Provide the [x, y] coordinate of the cell's center where the given text is located.  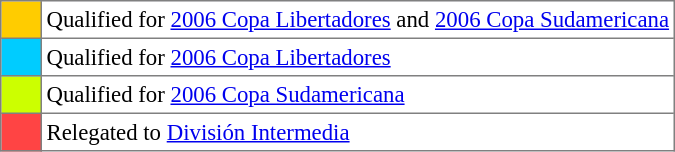
Relegated to División Intermedia [358, 132]
Qualified for 2006 Copa Sudamericana [358, 95]
Qualified for 2006 Copa Libertadores and 2006 Copa Sudamericana [358, 20]
Qualified for 2006 Copa Libertadores [358, 57]
